From the cell containing the given text, extract its center point as [x, y] coordinate. 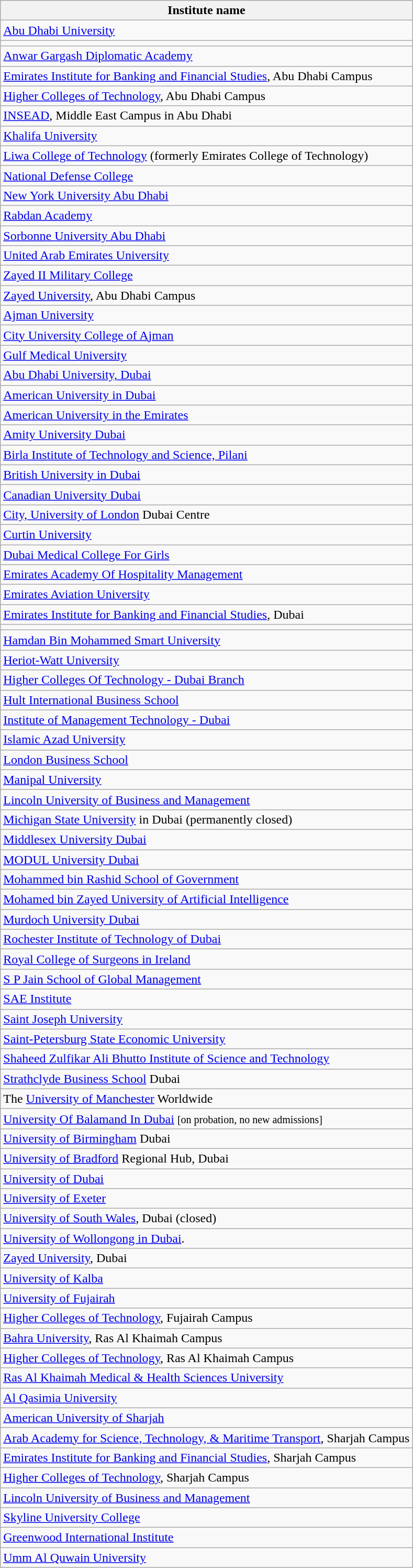
Saint Joseph University [206, 1019]
Rabdan Academy [206, 215]
Sorbonne University Abu Dhabi [206, 235]
London Business School [206, 760]
National Defense College [206, 176]
Zayed University, Dubai [206, 1258]
Emirates Academy Of Hospitality Management [206, 575]
Zayed II Military College [206, 276]
Liwa College of Technology (formerly Emirates College of Technology) [206, 156]
Abu Dhabi University [206, 30]
Dubai Medical College For Girls [206, 555]
University of Kalba [206, 1278]
Heriot-Watt University [206, 660]
Mohamed bin Zayed University of Artificial Intelligence [206, 900]
INSEAD, Middle East Campus in Abu Dhabi [206, 116]
Bahra University, Ras Al Khaimah Campus [206, 1338]
City University College of Ajman [206, 335]
University of Birmingham Dubai [206, 1138]
Birla Institute of Technology and Science, Pilani [206, 455]
Hamdan Bin Mohammed Smart University [206, 640]
Royal College of Surgeons in Ireland [206, 959]
University of Wollongong in Dubai. [206, 1238]
University of Bradford Regional Hub, Dubai [206, 1158]
United Arab Emirates University [206, 256]
Strathclyde Business School Dubai [206, 1079]
Ras Al Khaimah Medical & Health Sciences University [206, 1378]
Shaheed Zulfikar Ali Bhutto Institute of Science and Technology [206, 1059]
S P Jain School of Global Management [206, 979]
Emirates Institute for Banking and Financial Studies, Sharjah Campus [206, 1457]
MODUL University Dubai [206, 860]
Khalifa University [206, 136]
Arab Academy for Science, Technology, & Maritime Transport, Sharjah Campus [206, 1438]
City, University of London Dubai Centre [206, 514]
Institute of Management Technology - Dubai [206, 720]
Abu Dhabi University, Dubai [206, 375]
American University in Dubai [206, 395]
Skyline University College [206, 1518]
Higher Colleges of Technology, Ras Al Khaimah Campus [206, 1358]
University of Fujairah [206, 1298]
Michigan State University in Dubai (permanently closed) [206, 819]
University of Dubai [206, 1178]
University of South Wales, Dubai (closed) [206, 1219]
Greenwood International Institute [206, 1538]
Saint-Petersburg State Economic University [206, 1039]
Institute name [206, 10]
Amity University Dubai [206, 435]
Canadian University Dubai [206, 495]
University of Exeter [206, 1199]
Gulf Medical University [206, 355]
Higher Colleges of Technology, Sharjah Campus [206, 1477]
Higher Colleges of Technology, Abu Dhabi Campus [206, 96]
American University in the Emirates [206, 415]
University Of Balamand In Dubai [on probation, no new admissions] [206, 1119]
Zayed University, Abu Dhabi Campus [206, 295]
British University in Dubai [206, 475]
Emirates Institute for Banking and Financial Studies, Abu Dhabi Campus [206, 76]
American University of Sharjah [206, 1418]
Higher Colleges of Technology, Fujairah Campus [206, 1318]
Middlesex University Dubai [206, 839]
Emirates Institute for Banking and Financial Studies, Dubai [206, 615]
Islamic Azad University [206, 740]
Umm Al Quwain University [206, 1558]
Emirates Aviation University [206, 595]
Manipal University [206, 780]
Al Qasimia University [206, 1398]
Hult International Business School [206, 700]
Rochester Institute of Technology of Dubai [206, 939]
Mohammed bin Rashid School of Government [206, 880]
SAE Institute [206, 999]
The University of Manchester Worldwide [206, 1099]
New York University Abu Dhabi [206, 195]
Murdoch University Dubai [206, 919]
Curtin University [206, 534]
Higher Colleges Of Technology - Dubai Branch [206, 680]
Ajman University [206, 315]
Anwar Gargash Diplomatic Academy [206, 56]
